Capture the cell that displays the provided text and extract its (x, y) central coordinate. 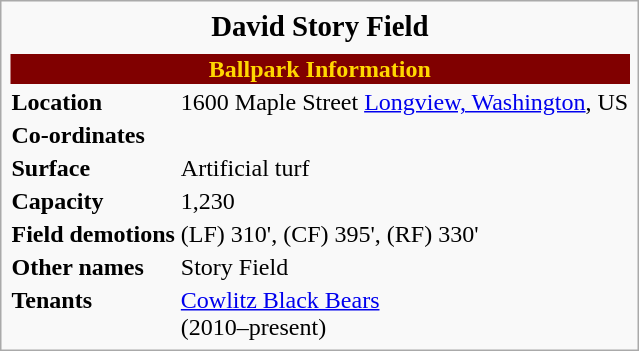
Other names (93, 267)
1600 Maple Street Longview, Washington, US (404, 102)
Ballpark Information (320, 69)
Artificial turf (404, 168)
1,230 (404, 201)
Capacity (93, 201)
Tenants (93, 314)
David Story Field (320, 27)
Field demotions (93, 234)
Surface (93, 168)
Location (93, 102)
Story Field (404, 267)
Cowlitz Black Bears(2010–present) (404, 314)
Co-ordinates (93, 135)
(LF) 310', (CF) 395', (RF) 330' (404, 234)
